For the text-containing cell, return its midpoint in (x, y) coordinate format. 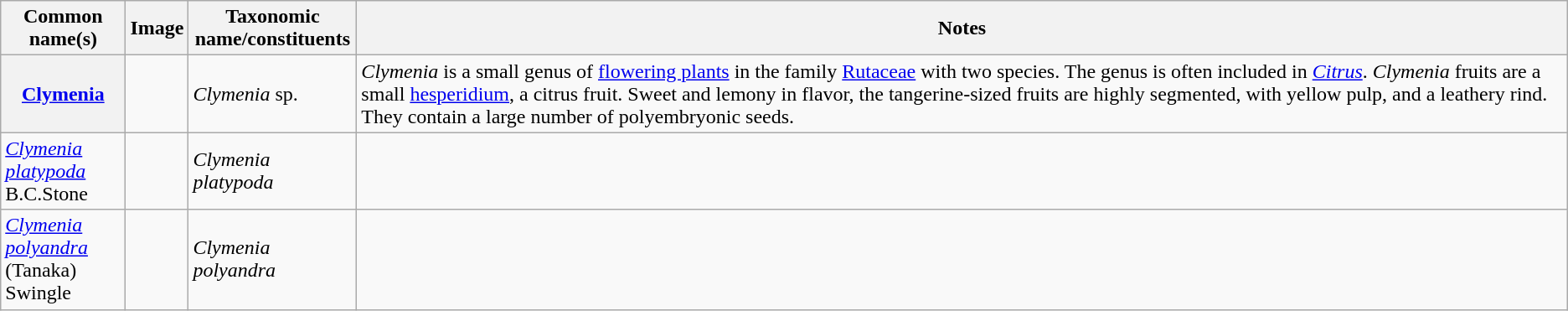
Clymenia (64, 94)
Clymenia sp. (273, 94)
Clymenia platypodaB.C.Stone (64, 171)
Image (157, 29)
Clymenia polyandra (Tanaka) Swingle (64, 260)
Taxonomicname/constituents (273, 29)
Clymenia platypoda (273, 171)
Notes (962, 29)
Commonname(s) (64, 29)
Clymenia polyandra (273, 260)
